Find where the given text appears and provide that cell's center as (x, y) coordinate. 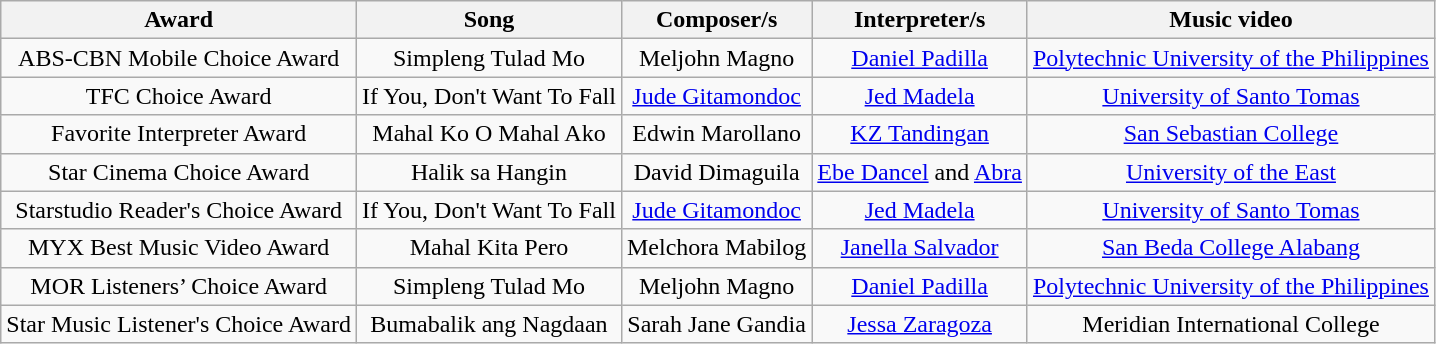
San Sebastian College (1230, 134)
Favorite Interpreter Award (179, 134)
Interpreter/s (920, 20)
Edwin Marollano (716, 134)
Star Cinema Choice Award (179, 172)
Meridian International College (1230, 324)
Mahal Kita Pero (490, 248)
TFC Choice Award (179, 96)
University of the East (1230, 172)
Starstudio Reader's Choice Award (179, 210)
Composer/s (716, 20)
Janella Salvador (920, 248)
Jessa Zaragoza (920, 324)
ABS-CBN Mobile Choice Award (179, 58)
Sarah Jane Gandia (716, 324)
MOR Listeners’ Choice Award (179, 286)
Music video (1230, 20)
Bumabalik ang Nagdaan (490, 324)
Song (490, 20)
Halik sa Hangin (490, 172)
San Beda College Alabang (1230, 248)
Award (179, 20)
Star Music Listener's Choice Award (179, 324)
David Dimaguila (716, 172)
KZ Tandingan (920, 134)
Melchora Mabilog (716, 248)
Ebe Dancel and Abra (920, 172)
Mahal Ko O Mahal Ako (490, 134)
MYX Best Music Video Award (179, 248)
